Provide the (x, y) coordinate of the cell's center where the given text is located.  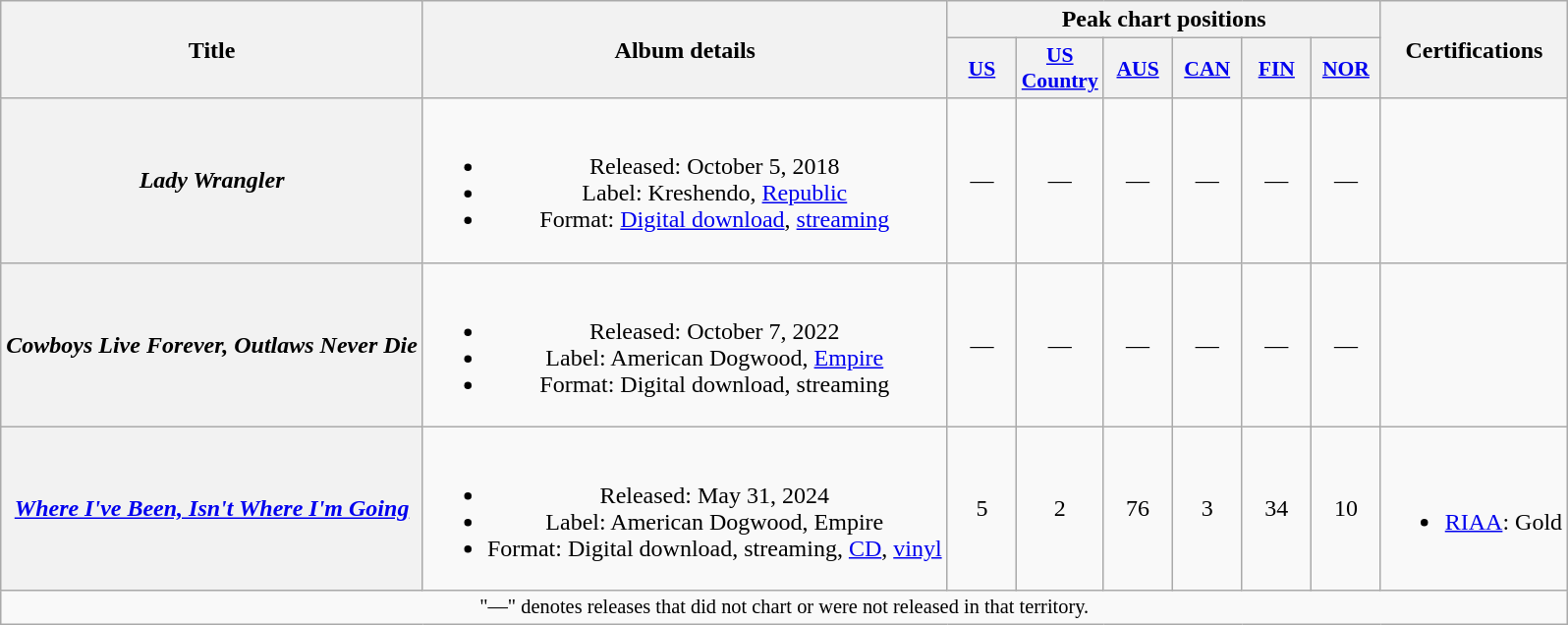
USCountry (1060, 69)
FIN (1277, 69)
5 (982, 509)
Released: October 5, 2018Label: Kreshendo, RepublicFormat: Digital download, streaming (685, 181)
Where I've Been, Isn't Where I'm Going (212, 509)
Album details (685, 49)
10 (1346, 509)
Lady Wrangler (212, 181)
RIAA: Gold (1474, 509)
Title (212, 49)
US (982, 69)
"—" denotes releases that did not chart or were not released in that territory. (784, 607)
3 (1206, 509)
Released: May 31, 2024Label: American Dogwood, EmpireFormat: Digital download, streaming, CD, vinyl (685, 509)
Released: October 7, 2022Label: American Dogwood, EmpireFormat: Digital download, streaming (685, 344)
NOR (1346, 69)
CAN (1206, 69)
Cowboys Live Forever, Outlaws Never Die (212, 344)
Peak chart positions (1163, 20)
AUS (1138, 69)
2 (1060, 509)
Certifications (1474, 49)
76 (1138, 509)
34 (1277, 509)
